Return the (x, y) coordinate for the center point of the cell that contains the specified text.  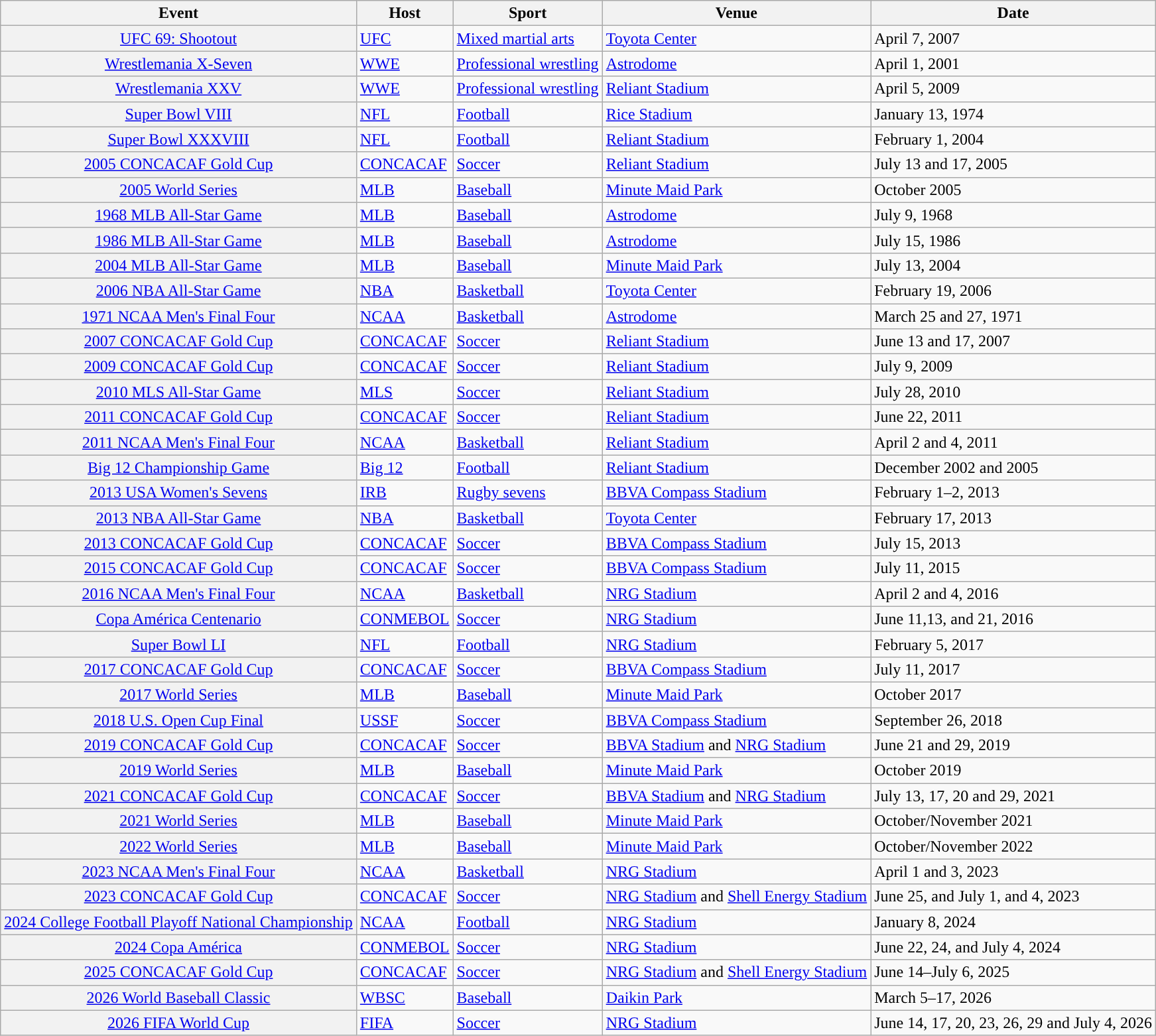
February 17, 2013 (1013, 518)
2016 NCAA Men's Final Four (179, 594)
Rugby sevens (528, 493)
Mixed martial arts (528, 38)
October/November 2021 (1013, 821)
USSF (405, 720)
July 13, 17, 20 and 29, 2021 (1013, 796)
July 11, 2015 (1013, 568)
FIFA (405, 1023)
January 13, 1974 (1013, 114)
July 28, 2010 (1013, 392)
June 14–July 6, 2025 (1013, 972)
2011 NCAA Men's Final Four (179, 442)
October 2017 (1013, 694)
2017 CONCACAF Gold Cup (179, 669)
2021 World Series (179, 821)
Super Bowl VIII (179, 114)
2004 MLB All-Star Game (179, 265)
June 14, 17, 20, 23, 26, 29 and July 4, 2026 (1013, 1023)
2013 CONCACAF Gold Cup (179, 543)
Date (1013, 13)
July 15, 2013 (1013, 543)
Super Bowl XXXVIII (179, 139)
Daikin Park (736, 998)
Wrestlemania XXV (179, 89)
June 22, 2011 (1013, 417)
2009 CONCACAF Gold Cup (179, 367)
1971 NCAA Men's Final Four (179, 316)
UFC (405, 38)
September 26, 2018 (1013, 720)
1986 MLB All-Star Game (179, 240)
June 22, 24, and July 4, 2024 (1013, 947)
2025 CONCACAF Gold Cup (179, 972)
2019 CONCACAF Gold Cup (179, 745)
2021 CONCACAF Gold Cup (179, 796)
WBSC (405, 998)
2005 World Series (179, 190)
2018 U.S. Open Cup Final (179, 720)
UFC 69: Shootout (179, 38)
July 13 and 17, 2005 (1013, 164)
Big 12 (405, 468)
October 2019 (1013, 771)
March 5–17, 2026 (1013, 998)
2013 USA Women's Sevens (179, 493)
February 1–2, 2013 (1013, 493)
Host (405, 13)
2005 CONCACAF Gold Cup (179, 164)
Super Bowl LI (179, 644)
March 25 and 27, 1971 (1013, 316)
July 9, 2009 (1013, 367)
April 2 and 4, 2016 (1013, 594)
2006 NBA All-Star Game (179, 291)
IRB (405, 493)
2019 World Series (179, 771)
April 1 and 3, 2023 (1013, 872)
July 9, 1968 (1013, 215)
October/November 2022 (1013, 846)
Copa América Centenario (179, 619)
Venue (736, 13)
2023 NCAA Men's Final Four (179, 872)
2026 FIFA World Cup (179, 1023)
2007 CONCACAF Gold Cup (179, 342)
January 8, 2024 (1013, 922)
Sport (528, 13)
April 5, 2009 (1013, 89)
April 2 and 4, 2011 (1013, 442)
2026 World Baseball Classic (179, 998)
1968 MLB All-Star Game (179, 215)
July 11, 2017 (1013, 669)
2022 World Series (179, 846)
2015 CONCACAF Gold Cup (179, 568)
2024 College Football Playoff National Championship (179, 922)
June 13 and 17, 2007 (1013, 342)
Wrestlemania X-Seven (179, 64)
Big 12 Championship Game (179, 468)
June 21 and 29, 2019 (1013, 745)
July 15, 1986 (1013, 240)
2013 NBA All-Star Game (179, 518)
MLS (405, 392)
2010 MLS All-Star Game (179, 392)
October 2005 (1013, 190)
Rice Stadium (736, 114)
Event (179, 13)
2024 Copa América (179, 947)
December 2002 and 2005 (1013, 468)
February 19, 2006 (1013, 291)
April 7, 2007 (1013, 38)
February 5, 2017 (1013, 644)
July 13, 2004 (1013, 265)
April 1, 2001 (1013, 64)
June 11,13, and 21, 2016 (1013, 619)
2011 CONCACAF Gold Cup (179, 417)
2017 World Series (179, 694)
2023 CONCACAF Gold Cup (179, 897)
February 1, 2004 (1013, 139)
June 25, and July 1, and 4, 2023 (1013, 897)
